Locate the cell with the specified text and output its [X, Y] center coordinate. 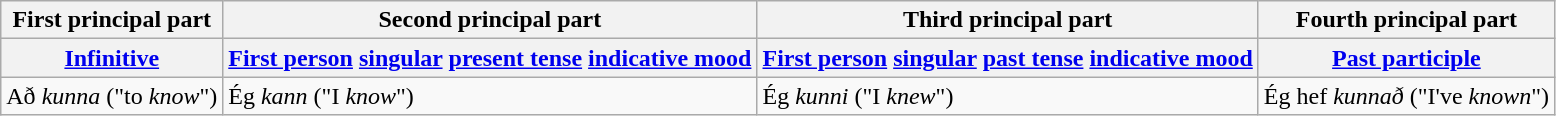
Ég kann ("I know") [490, 96]
Second principal part [490, 20]
Fourth principal part [1406, 20]
Infinitive [112, 58]
Ég kunni ("I knew") [1008, 96]
First person singular past tense indicative mood [1008, 58]
First principal part [112, 20]
Third principal part [1008, 20]
Ég hef kunnað ("I've known") [1406, 96]
First person singular present tense indicative mood [490, 58]
Að kunna ("to know") [112, 96]
Past participle [1406, 58]
